Output the (X, Y) coordinate of the center of the cell containing the given text.  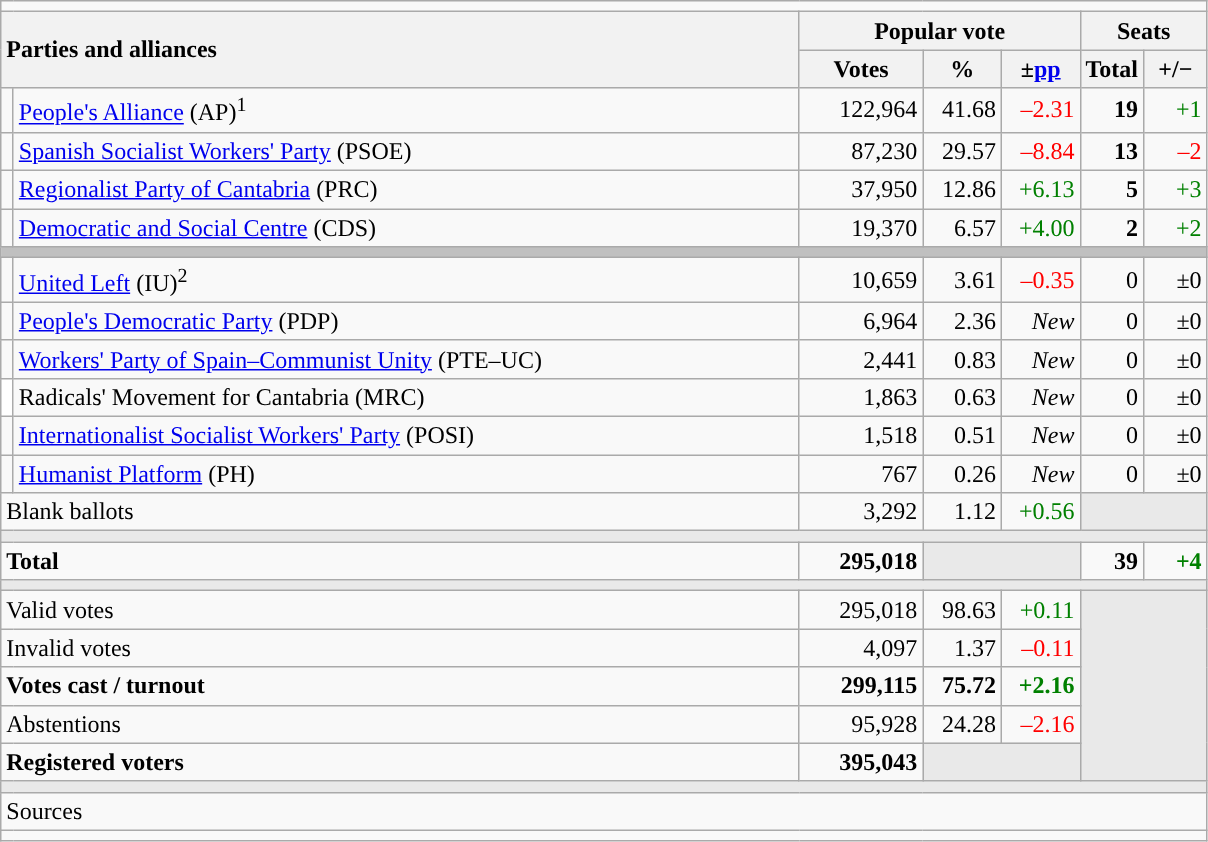
+6.13 (1040, 190)
39 (1112, 561)
+0.56 (1040, 512)
299,115 (861, 686)
Sources (604, 811)
–2.31 (1040, 110)
0.83 (962, 359)
+3 (1176, 190)
2,441 (861, 359)
+1 (1176, 110)
122,964 (861, 110)
395,043 (861, 762)
United Left (IU)2 (406, 280)
+/− (1176, 69)
Democratic and Social Centre (CDS) (406, 228)
5 (1112, 190)
–8.84 (1040, 151)
1.12 (962, 512)
Seats (1144, 31)
–2.16 (1040, 724)
6.57 (962, 228)
People's Alliance (AP)1 (406, 110)
10,659 (861, 280)
–0.35 (1040, 280)
1,518 (861, 435)
Registered voters (400, 762)
Spanish Socialist Workers' Party (PSOE) (406, 151)
People's Democratic Party (PDP) (406, 321)
0.51 (962, 435)
41.68 (962, 110)
Popular vote (940, 31)
19 (1112, 110)
87,230 (861, 151)
Internationalist Socialist Workers' Party (POSI) (406, 435)
+2 (1176, 228)
12.86 (962, 190)
1.37 (962, 648)
95,928 (861, 724)
Parties and alliances (400, 50)
±pp (1040, 69)
29.57 (962, 151)
+0.11 (1040, 610)
Abstentions (400, 724)
–0.11 (1040, 648)
Invalid votes (400, 648)
+4 (1176, 561)
+4.00 (1040, 228)
19,370 (861, 228)
Radicals' Movement for Cantabria (MRC) (406, 397)
6,964 (861, 321)
–2 (1176, 151)
4,097 (861, 648)
Regionalist Party of Cantabria (PRC) (406, 190)
37,950 (861, 190)
Humanist Platform (PH) (406, 474)
2.36 (962, 321)
3,292 (861, 512)
13 (1112, 151)
75.72 (962, 686)
1,863 (861, 397)
3.61 (962, 280)
+2.16 (1040, 686)
0.63 (962, 397)
0.26 (962, 474)
24.28 (962, 724)
Valid votes (400, 610)
2 (1112, 228)
Workers' Party of Spain–Communist Unity (PTE–UC) (406, 359)
Blank ballots (400, 512)
Votes (861, 69)
767 (861, 474)
% (962, 69)
98.63 (962, 610)
Votes cast / turnout (400, 686)
